Locate the cell with the specified text and output its (X, Y) center coordinate. 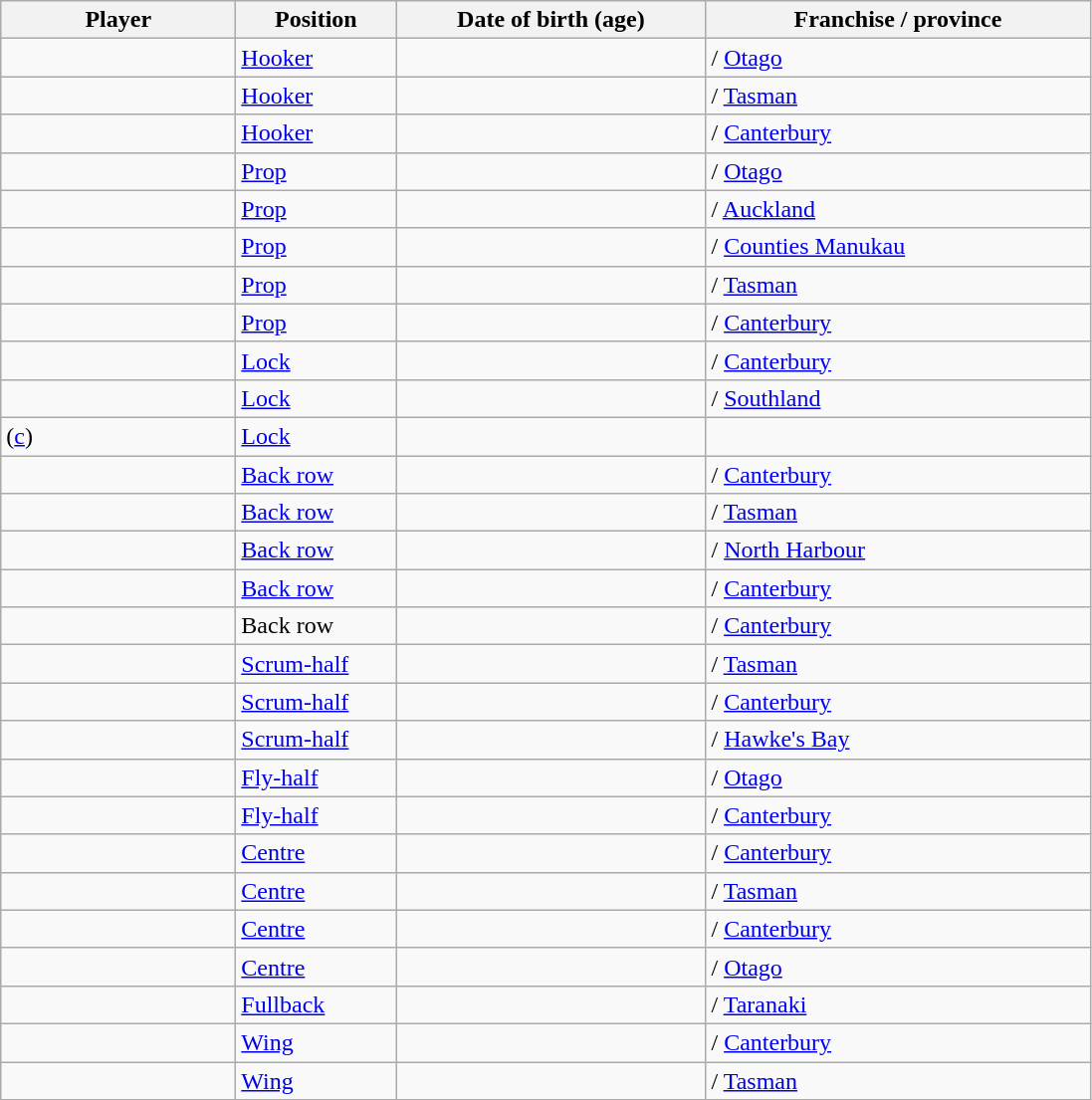
Fullback (317, 1004)
/ Hawke's Bay (898, 740)
Franchise / province (898, 20)
/ Taranaki (898, 1004)
Date of birth (age) (551, 20)
/ North Harbour (898, 550)
/ Auckland (898, 209)
/ Counties Manukau (898, 247)
(c) (118, 436)
Player (118, 20)
/ Southland (898, 398)
Position (317, 20)
